Capture the cell that displays the provided text and extract its [X, Y] central coordinate. 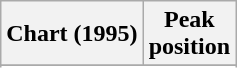
Peakposition [189, 34]
Chart (1995) [72, 34]
